Locate the cell with the specified text and output its [x, y] center coordinate. 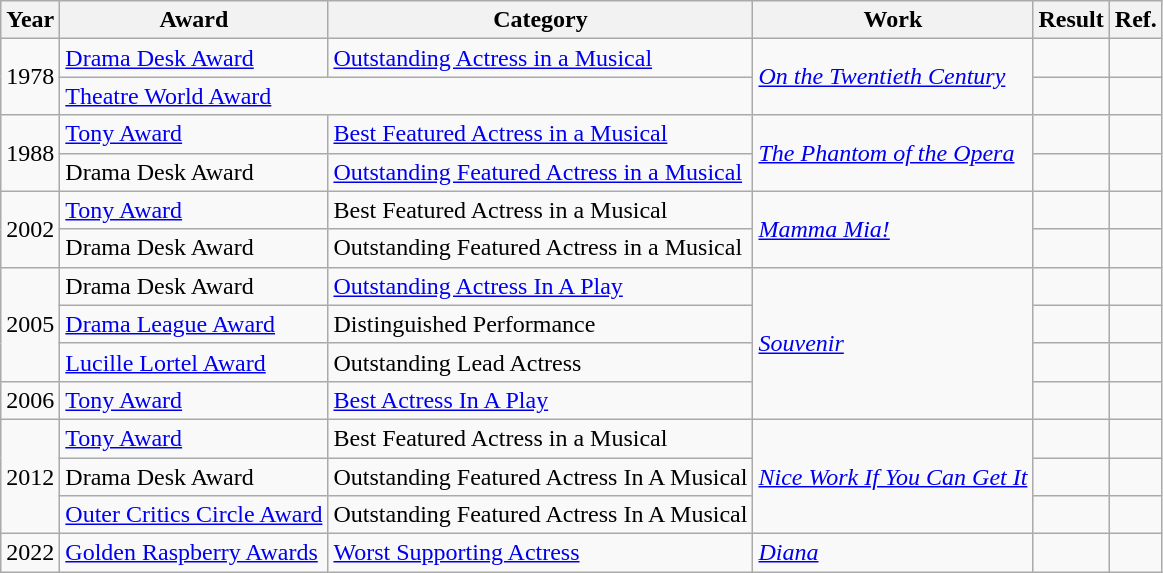
Worst Supporting Actress [540, 553]
Result [1071, 20]
2012 [30, 476]
The Phantom of the Opera [893, 153]
Golden Raspberry Awards [194, 553]
Lucille Lortel Award [194, 362]
Mamma Mia! [893, 229]
2006 [30, 400]
Theatre World Award [406, 96]
2022 [30, 553]
1988 [30, 153]
Outstanding Lead Actress [540, 362]
Diana [893, 553]
Best Actress In A Play [540, 400]
Category [540, 20]
Outstanding Actress In A Play [540, 286]
2005 [30, 324]
Work [893, 20]
Ref. [1136, 20]
On the Twentieth Century [893, 77]
Year [30, 20]
2002 [30, 229]
1978 [30, 77]
Nice Work If You Can Get It [893, 476]
Outer Critics Circle Award [194, 515]
Outstanding Actress in a Musical [540, 58]
Award [194, 20]
Souvenir [893, 343]
Drama League Award [194, 324]
Distinguished Performance [540, 324]
